Search for the cell housing the specified text and yield its [x, y] center coordinate. 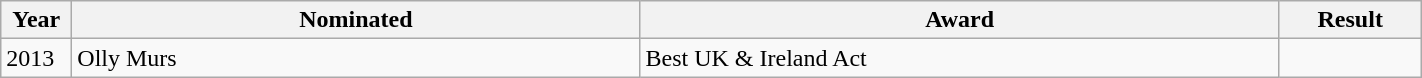
Result [1350, 20]
Olly Murs [356, 58]
Award [960, 20]
Year [36, 20]
Nominated [356, 20]
Best UK & Ireland Act [960, 58]
2013 [36, 58]
